Pinpoint the cell where the given text exists, returning its [X, Y] midpoint coordinate. 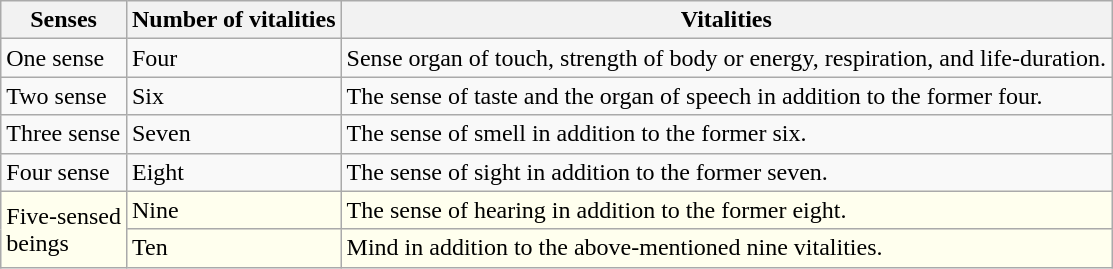
Three sense [64, 134]
Mind in addition to the above-mentioned nine vitalities. [726, 248]
The sense of sight in addition to the former seven. [726, 172]
Nine [234, 210]
Number of vitalities [234, 20]
Five-sensedbeings [64, 229]
Vitalities [726, 20]
One sense [64, 58]
The sense of taste and the organ of speech in addition to the former four. [726, 96]
Sense organ of touch, strength of body or energy, respiration, and life-duration. [726, 58]
The sense of smell in addition to the former six. [726, 134]
Eight [234, 172]
The sense of hearing in addition to the former eight. [726, 210]
Ten [234, 248]
Seven [234, 134]
Four sense [64, 172]
Six [234, 96]
Two sense [64, 96]
Senses [64, 20]
Four [234, 58]
